Detect which cell encompasses the target text, then output its [X, Y] center coordinate. 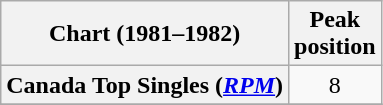
Peakposition [335, 34]
8 [335, 85]
Chart (1981–1982) [145, 34]
Canada Top Singles (RPM) [145, 85]
